Locate the cell with the specified text and output its (X, Y) center coordinate. 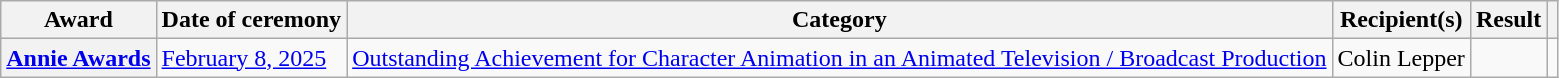
Annie Awards (78, 58)
February 8, 2025 (252, 58)
Outstanding Achievement for Character Animation in an Animated Television / Broadcast Production (840, 58)
Result (1508, 20)
Award (78, 20)
Category (840, 20)
Date of ceremony (252, 20)
Recipient(s) (1401, 20)
Colin Lepper (1401, 58)
